From the cell containing the given text, extract its center point as [x, y] coordinate. 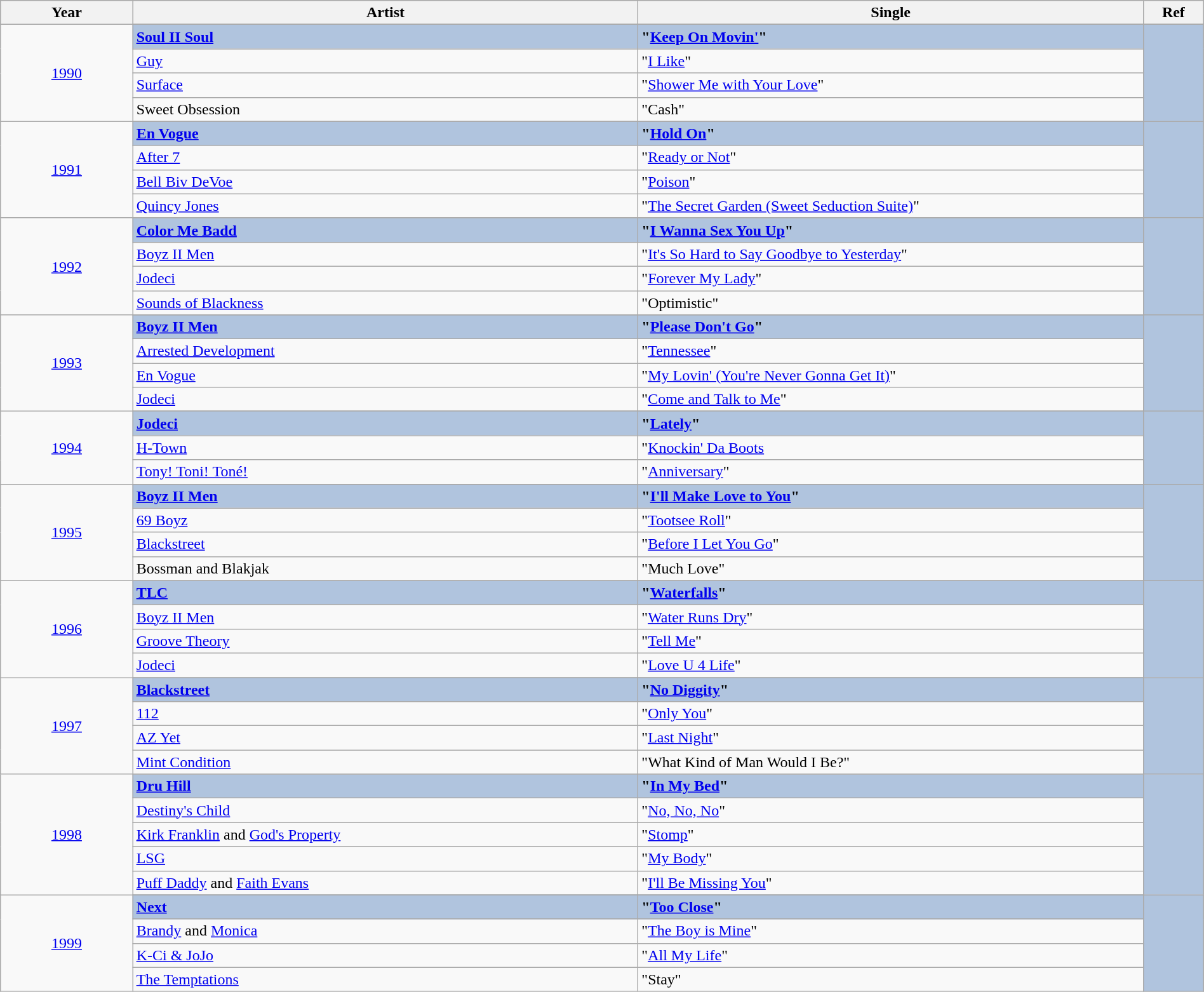
1996 [67, 629]
1999 [67, 943]
Groove Theory [385, 641]
"Tootsee Roll" [891, 520]
AZ Yet [385, 738]
Year [67, 13]
"It's So Hard to Say Goodbye to Yesterday" [891, 254]
TLC [385, 593]
"Only You" [891, 714]
"In My Bed" [891, 786]
"Too Close" [891, 907]
H-Town [385, 448]
Ref [1174, 13]
"Anniversary" [891, 472]
"Tennessee" [891, 351]
1994 [67, 448]
"Cash" [891, 109]
"The Boy is Mine" [891, 931]
Puff Daddy and Faith Evans [385, 883]
Tony! Toni! Toné! [385, 472]
1993 [67, 363]
"What Kind of Man Would I Be?" [891, 762]
112 [385, 714]
Sweet Obsession [385, 109]
"No Diggity" [891, 689]
"Much Love" [891, 568]
"Shower Me with Your Love" [891, 85]
Brandy and Monica [385, 931]
"Hold On" [891, 133]
"Stomp" [891, 834]
"Forever My Lady" [891, 278]
Destiny's Child [385, 810]
"My Body" [891, 859]
"I Wanna Sex You Up" [891, 230]
"I'll Make Love to You" [891, 496]
"Keep On Movin'" [891, 37]
"Knockin' Da Boots [891, 448]
"I Like" [891, 61]
"Waterfalls" [891, 593]
"All My Life" [891, 955]
"Ready or Not" [891, 158]
1997 [67, 725]
"I'll Be Missing You" [891, 883]
Guy [385, 61]
After 7 [385, 158]
"The Secret Garden (Sweet Seduction Suite)" [891, 206]
"Stay" [891, 979]
69 Boyz [385, 520]
K-Ci & JoJo [385, 955]
1990 [67, 73]
Bell Biv DeVoe [385, 182]
Artist [385, 13]
Surface [385, 85]
"Please Don't Go" [891, 327]
"My Lovin' (You're Never Gonna Get It)" [891, 375]
"Love U 4 Life" [891, 665]
"Tell Me" [891, 641]
LSG [385, 859]
"Water Runs Dry" [891, 617]
Arrested Development [385, 351]
"Before I Let You Go" [891, 544]
"Come and Talk to Me" [891, 399]
"Lately" [891, 424]
1998 [67, 834]
"No, No, No" [891, 810]
"Last Night" [891, 738]
Soul II Soul [385, 37]
Bossman and Blakjak [385, 568]
Next [385, 907]
Kirk Franklin and God's Property [385, 834]
"Poison" [891, 182]
The Temptations [385, 979]
Color Me Badd [385, 230]
Mint Condition [385, 762]
Quincy Jones [385, 206]
1992 [67, 266]
1991 [67, 170]
Sounds of Blackness [385, 303]
"Optimistic" [891, 303]
1995 [67, 532]
Dru Hill [385, 786]
Single [891, 13]
